Locate the cell with the specified text and output its (x, y) center coordinate. 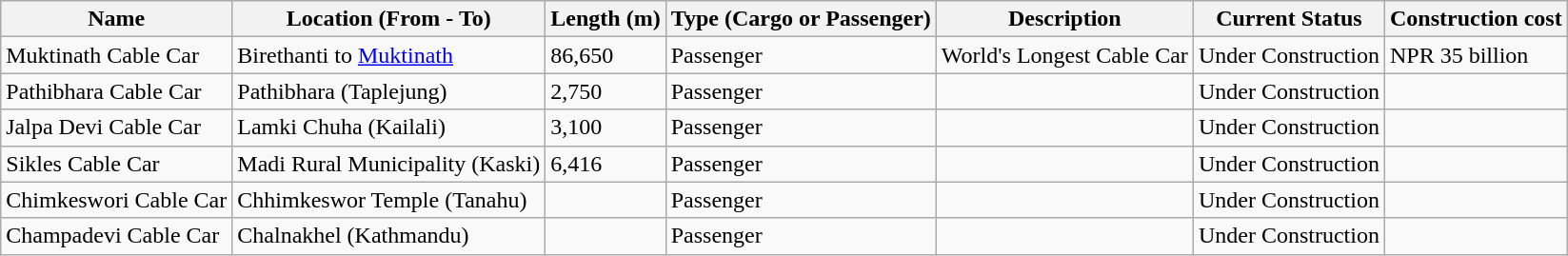
Pathibhara Cable Car (116, 91)
Jalpa Devi Cable Car (116, 128)
Birethanti to Muktinath (388, 55)
6,416 (605, 164)
Chalnakhel (Kathmandu) (388, 236)
Name (116, 19)
World's Longest Cable Car (1064, 55)
Construction cost (1476, 19)
Description (1064, 19)
86,650 (605, 55)
Pathibhara (Taplejung) (388, 91)
Length (m) (605, 19)
Current Status (1289, 19)
2,750 (605, 91)
Lamki Chuha (Kailali) (388, 128)
Madi Rural Municipality (Kaski) (388, 164)
Champadevi Cable Car (116, 236)
Sikles Cable Car (116, 164)
Location (From - To) (388, 19)
Chimkeswori Cable Car (116, 200)
Chhimkeswor Temple (Tanahu) (388, 200)
NPR 35 billion (1476, 55)
3,100 (605, 128)
Type (Cargo or Passenger) (801, 19)
Muktinath Cable Car (116, 55)
